Return [x, y] of the center of cell containing provided text 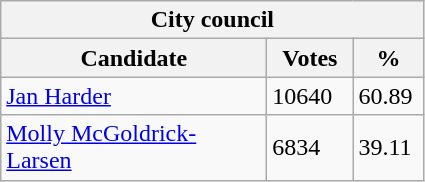
6834 [310, 148]
Molly McGoldrick-Larsen [134, 148]
39.11 [388, 148]
10640 [310, 96]
City council [212, 20]
Candidate [134, 58]
Jan Harder [134, 96]
60.89 [388, 96]
Votes [310, 58]
% [388, 58]
